Find where the given text appears and provide that cell's center as (x, y) coordinate. 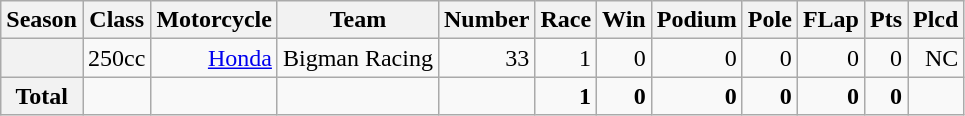
Number (486, 20)
Season (42, 20)
Team (358, 20)
FLap (830, 20)
250cc (116, 58)
Class (116, 20)
Pole (770, 20)
NC (936, 58)
Win (624, 20)
Plcd (936, 20)
Race (566, 20)
33 (486, 58)
Honda (214, 58)
Pts (886, 20)
Total (42, 96)
Motorcycle (214, 20)
Bigman Racing (358, 58)
Podium (696, 20)
